Provide the (X, Y) coordinate of the cell's center where the given text is located.  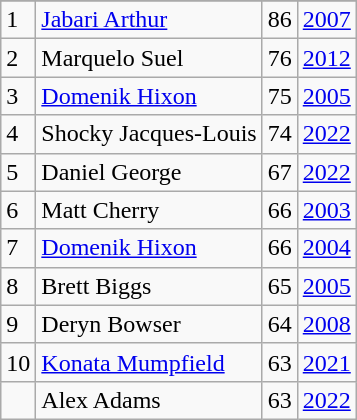
2 (18, 58)
Jabari Arthur (149, 20)
2004 (326, 248)
4 (18, 134)
Alex Adams (149, 400)
75 (280, 96)
3 (18, 96)
86 (280, 20)
1 (18, 20)
74 (280, 134)
67 (280, 172)
Konata Mumpfield (149, 362)
10 (18, 362)
Brett Biggs (149, 286)
9 (18, 324)
2008 (326, 324)
Shocky Jacques-Louis (149, 134)
6 (18, 210)
2021 (326, 362)
8 (18, 286)
2003 (326, 210)
7 (18, 248)
64 (280, 324)
Marquelo Suel (149, 58)
65 (280, 286)
2007 (326, 20)
2012 (326, 58)
Matt Cherry (149, 210)
5 (18, 172)
76 (280, 58)
Daniel George (149, 172)
Deryn Bowser (149, 324)
